Determine the (x, y) coordinate at the center of the cell enclosing the given text.  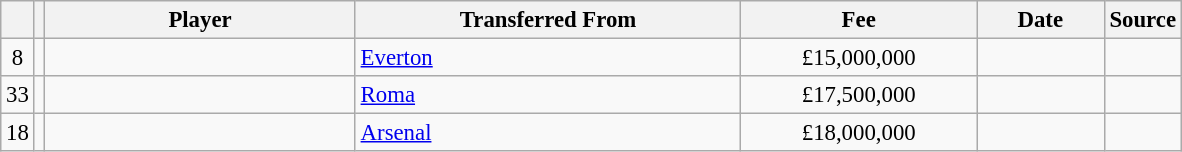
£15,000,000 (859, 58)
8 (18, 58)
£18,000,000 (859, 133)
Date (1040, 20)
Arsenal (548, 133)
33 (18, 95)
Roma (548, 95)
18 (18, 133)
Player (200, 20)
Fee (859, 20)
Source (1142, 20)
Transferred From (548, 20)
£17,500,000 (859, 95)
Everton (548, 58)
